Locate the cell with the specified text and output its [X, Y] center coordinate. 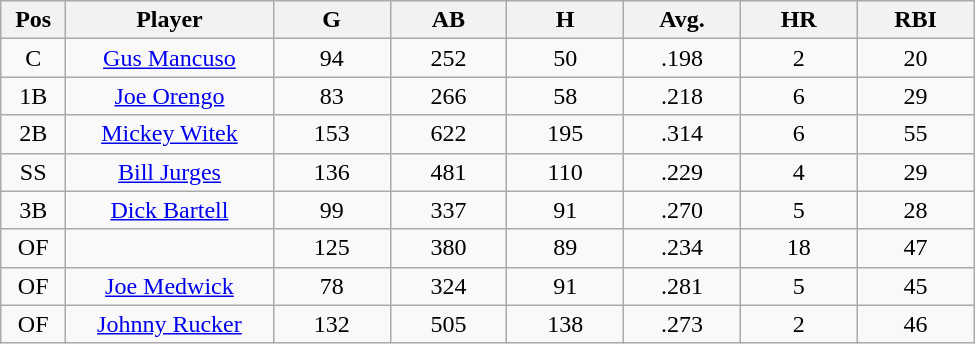
Pos [34, 20]
.273 [682, 324]
136 [332, 172]
94 [332, 58]
G [332, 20]
252 [448, 58]
380 [448, 248]
195 [566, 134]
2B [34, 134]
Joe Medwick [170, 286]
HR [798, 20]
622 [448, 134]
.198 [682, 58]
SS [34, 172]
.229 [682, 172]
58 [566, 96]
18 [798, 248]
3B [34, 210]
.314 [682, 134]
337 [448, 210]
.218 [682, 96]
RBI [916, 20]
4 [798, 172]
Dick Bartell [170, 210]
.281 [682, 286]
153 [332, 134]
55 [916, 134]
83 [332, 96]
Johnny Rucker [170, 324]
78 [332, 286]
1B [34, 96]
47 [916, 248]
H [566, 20]
266 [448, 96]
138 [566, 324]
99 [332, 210]
AB [448, 20]
132 [332, 324]
125 [332, 248]
89 [566, 248]
Bill Jurges [170, 172]
.270 [682, 210]
45 [916, 286]
Joe Orengo [170, 96]
505 [448, 324]
Player [170, 20]
Mickey Witek [170, 134]
28 [916, 210]
Avg. [682, 20]
20 [916, 58]
110 [566, 172]
Gus Mancuso [170, 58]
C [34, 58]
50 [566, 58]
46 [916, 324]
.234 [682, 248]
481 [448, 172]
324 [448, 286]
